Output the [X, Y] coordinate of the center of the cell containing the given text.  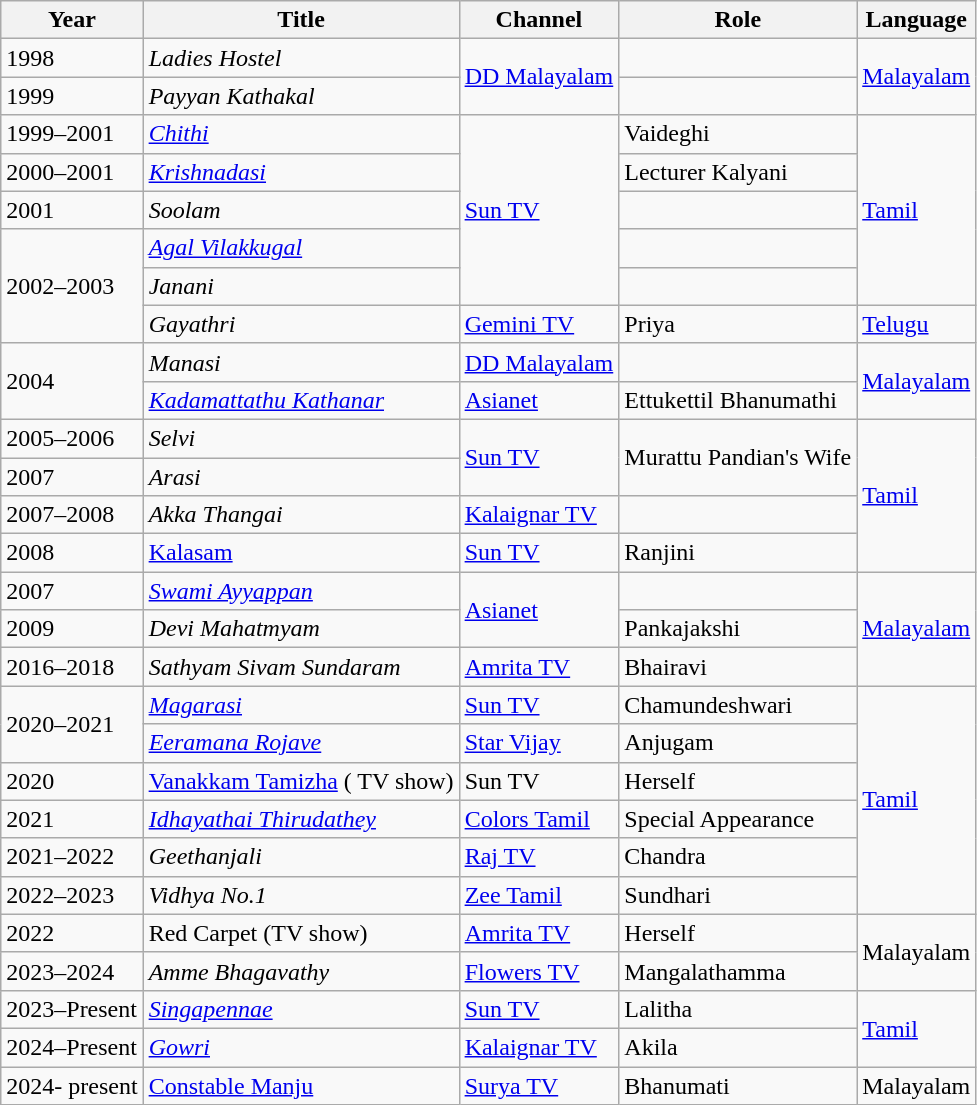
2001 [72, 210]
Priya [738, 324]
2021–2022 [72, 857]
Red Carpet (TV show) [301, 933]
Role [738, 20]
Year [72, 20]
Chithi [301, 134]
2020 [72, 781]
Magarasi [301, 705]
2008 [72, 553]
Kalasam [301, 553]
Lecturer Kalyani [738, 172]
2024- present [72, 1085]
Soolam [301, 210]
Zee Tamil [539, 895]
Janani [301, 286]
Sathyam Sivam Sundaram [301, 667]
Selvi [301, 438]
Lalitha [738, 1009]
Channel [539, 20]
Akka Thangai [301, 515]
Krishnadasi [301, 172]
Agal Vilakkugal [301, 248]
2023–2024 [72, 971]
2022–2023 [72, 895]
Surya TV [539, 1085]
Eeramana Rojave [301, 743]
Manasi [301, 362]
2024–Present [72, 1047]
Gowri [301, 1047]
Telugu [916, 324]
2022 [72, 933]
2000–2001 [72, 172]
Amme Bhagavathy [301, 971]
Ranjini [738, 553]
Colors Tamil [539, 819]
Bhanumati [738, 1085]
2002–2003 [72, 286]
Star Vijay [539, 743]
Vanakkam Tamizha ( TV show) [301, 781]
Gayathri [301, 324]
Language [916, 20]
2004 [72, 381]
Chamundeshwari [738, 705]
Special Appearance [738, 819]
Geethanjali [301, 857]
Devi Mahatmyam [301, 629]
Ladies Hostel [301, 58]
Akila [738, 1047]
2005–2006 [72, 438]
Constable Manju [301, 1085]
Swami Ayyappan [301, 591]
1999 [72, 96]
Singapennae [301, 1009]
Idhayathai Thirudathey [301, 819]
Kadamattathu Kathanar [301, 400]
2021 [72, 819]
1998 [72, 58]
Raj TV [539, 857]
Bhairavi [738, 667]
Payyan Kathakal [301, 96]
Title [301, 20]
1999–2001 [72, 134]
Flowers TV [539, 971]
Gemini TV [539, 324]
2007–2008 [72, 515]
2020–2021 [72, 724]
Arasi [301, 477]
Chandra [738, 857]
Ettukettil Bhanumathi [738, 400]
2016–2018 [72, 667]
Murattu Pandian's Wife [738, 457]
Anjugam [738, 743]
2023–Present [72, 1009]
Mangalathamma [738, 971]
Sundhari [738, 895]
Vidhya No.1 [301, 895]
Vaideghi [738, 134]
Pankajakshi [738, 629]
2009 [72, 629]
